Return the (x, y) coordinate for the center point of the cell that contains the specified text.  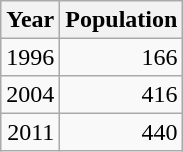
2011 (30, 132)
1996 (30, 56)
416 (122, 94)
166 (122, 56)
Year (30, 20)
Population (122, 20)
440 (122, 132)
2004 (30, 94)
